Search for the cell housing the specified text and yield its [X, Y] center coordinate. 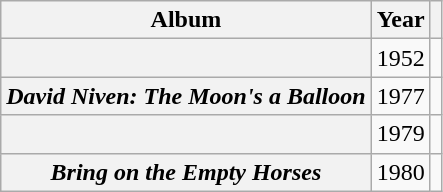
1980 [400, 172]
Year [400, 20]
David Niven: The Moon's a Balloon [186, 96]
1952 [400, 58]
Album [186, 20]
1977 [400, 96]
Bring on the Empty Horses [186, 172]
1979 [400, 134]
